Locate the cell with the specified text and output its [X, Y] center coordinate. 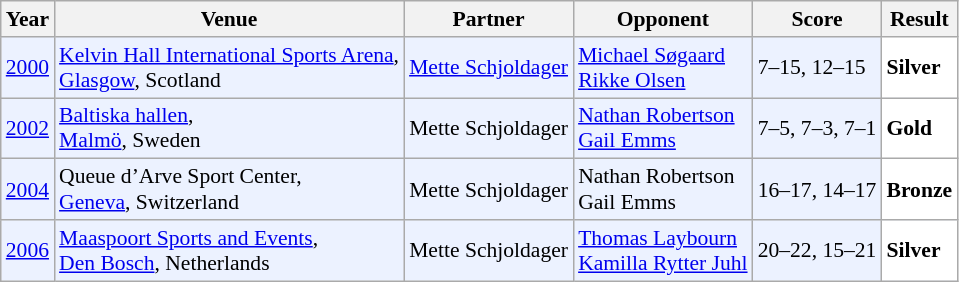
Kelvin Hall International Sports Arena,Glasgow, Scotland [229, 68]
Partner [488, 19]
2004 [28, 190]
Michael Søgaard Rikke Olsen [663, 68]
Result [919, 19]
Baltiska hallen,Malmö, Sweden [229, 128]
20–22, 15–21 [818, 250]
2002 [28, 128]
7–5, 7–3, 7–1 [818, 128]
16–17, 14–17 [818, 190]
2006 [28, 250]
Gold [919, 128]
Maaspoort Sports and Events,Den Bosch, Netherlands [229, 250]
2000 [28, 68]
Opponent [663, 19]
Score [818, 19]
Year [28, 19]
7–15, 12–15 [818, 68]
Queue d’Arve Sport Center,Geneva, Switzerland [229, 190]
Thomas Laybourn Kamilla Rytter Juhl [663, 250]
Venue [229, 19]
Bronze [919, 190]
